For the text-containing cell, return its midpoint in [X, Y] coordinate format. 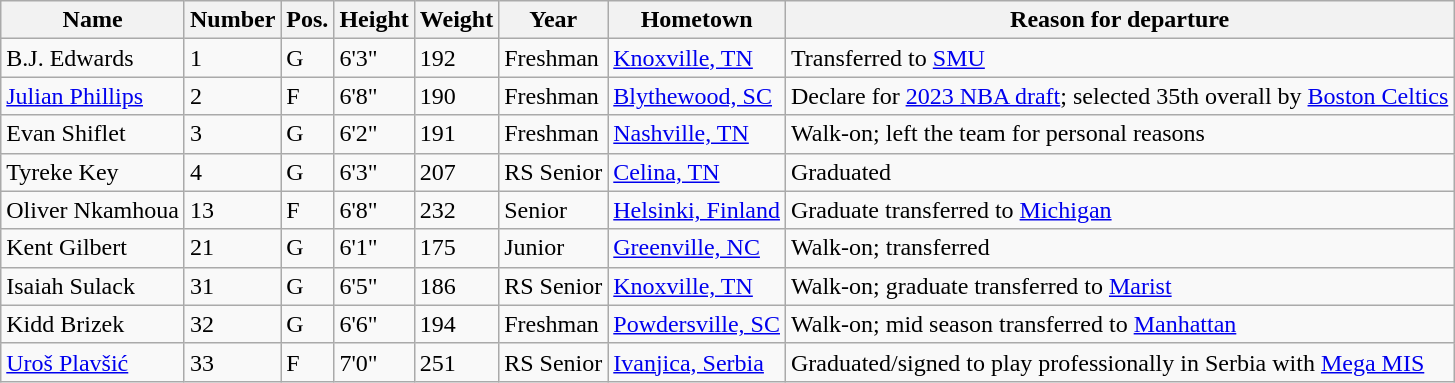
Walk-on; left the team for personal reasons [1120, 134]
251 [456, 362]
2 [232, 96]
Uroš Plavšić [93, 362]
192 [456, 58]
Pos. [308, 20]
Weight [456, 20]
6'2" [374, 134]
Number [232, 20]
13 [232, 210]
Senior [554, 210]
Walk-on; mid season transferred to Manhattan [1120, 324]
175 [456, 248]
Evan Shiflet [93, 134]
32 [232, 324]
Hometown [697, 20]
Graduated/signed to play professionally in Serbia with Mega MIS [1120, 362]
6'5" [374, 286]
21 [232, 248]
Tyreke Key [93, 172]
Name [93, 20]
Transferred to SMU [1120, 58]
7'0" [374, 362]
Kent Gilbert [93, 248]
Kidd Brizek [93, 324]
Celina, TN [697, 172]
Year [554, 20]
207 [456, 172]
Declare for 2023 NBA draft; selected 35th overall by Boston Celtics [1120, 96]
191 [456, 134]
Blythewood, SC [697, 96]
Junior [554, 248]
31 [232, 286]
Walk-on; transferred [1120, 248]
232 [456, 210]
194 [456, 324]
4 [232, 172]
Ivanjica, Serbia [697, 362]
186 [456, 286]
Walk-on; graduate transferred to Marist [1120, 286]
Isaiah Sulack [93, 286]
Graduate transferred to Michigan [1120, 210]
B.J. Edwards [93, 58]
Powdersville, SC [697, 324]
Helsinki, Finland [697, 210]
Reason for departure [1120, 20]
Julian Phillips [93, 96]
Graduated [1120, 172]
Oliver Nkamhoua [93, 210]
33 [232, 362]
1 [232, 58]
Nashville, TN [697, 134]
Height [374, 20]
Greenville, NC [697, 248]
6'1" [374, 248]
190 [456, 96]
6'6" [374, 324]
3 [232, 134]
